For the text-containing cell, return its midpoint in (x, y) coordinate format. 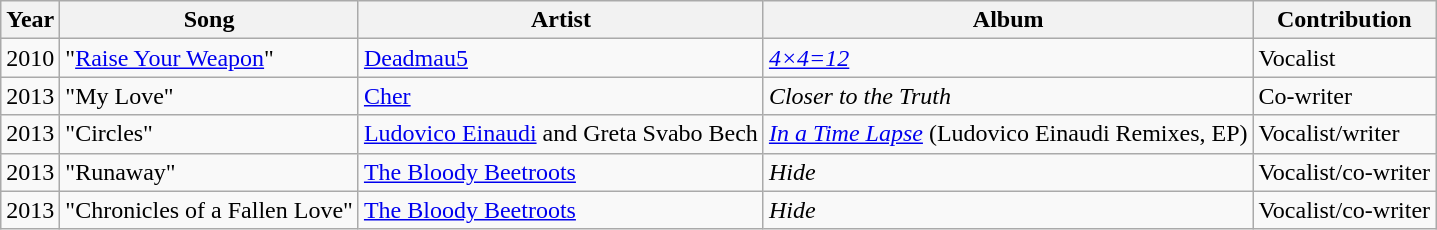
Deadmau5 (560, 58)
Year (30, 20)
"Runaway" (210, 172)
Ludovico Einaudi and Greta Svabo Bech (560, 134)
4×4=12 (1008, 58)
2010 (30, 58)
"Chronicles of a Fallen Love" (210, 210)
"Raise Your Weapon" (210, 58)
Artist (560, 20)
"My Love" (210, 96)
Song (210, 20)
Closer to the Truth (1008, 96)
In a Time Lapse (Ludovico Einaudi Remixes, EP) (1008, 134)
Co-writer (1344, 96)
Vocalist (1344, 58)
Cher (560, 96)
"Circles" (210, 134)
Vocalist/writer (1344, 134)
Album (1008, 20)
Contribution (1344, 20)
